Pinpoint the cell where the given text exists, returning its (X, Y) midpoint coordinate. 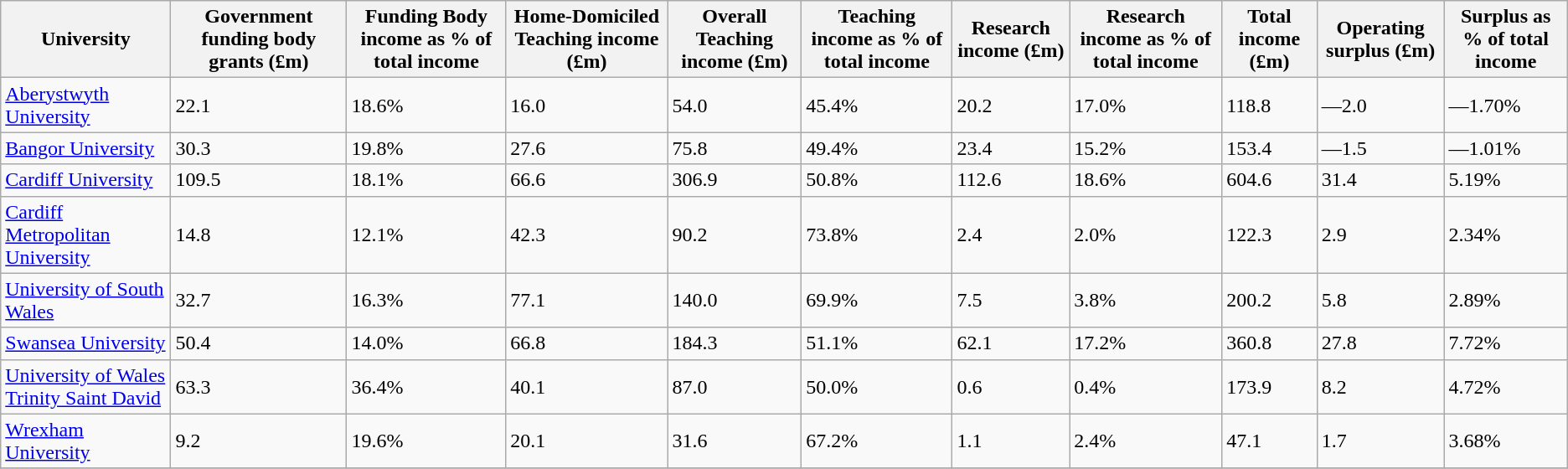
Total income (£m) (1270, 39)
62.1 (1011, 343)
17.0% (1146, 106)
67.2% (877, 441)
112.6 (1011, 180)
Bangor University (85, 148)
31.4 (1380, 180)
73.8% (877, 234)
5.8 (1380, 300)
54.0 (735, 106)
Teaching income as % of total income (877, 39)
66.6 (586, 180)
Government funding body grants (£m) (259, 39)
7.72% (1506, 343)
Home-Domiciled Teaching income (£m) (586, 39)
16.3% (426, 300)
69.9% (877, 300)
9.2 (259, 441)
—2.0 (1380, 106)
23.4 (1011, 148)
Cardiff University (85, 180)
140.0 (735, 300)
90.2 (735, 234)
Research income as % of total income (1146, 39)
5.19% (1506, 180)
0.6 (1011, 387)
32.7 (259, 300)
17.2% (1146, 343)
7.5 (1011, 300)
42.3 (586, 234)
19.6% (426, 441)
63.3 (259, 387)
77.1 (586, 300)
2.9 (1380, 234)
University of South Wales (85, 300)
8.2 (1380, 387)
200.2 (1270, 300)
Wrexham University (85, 441)
Surplus as % of total income (1506, 39)
360.8 (1270, 343)
20.1 (586, 441)
2.4 (1011, 234)
University of Wales Trinity Saint David (85, 387)
173.9 (1270, 387)
1.7 (1380, 441)
—1.5 (1380, 148)
19.8% (426, 148)
31.6 (735, 441)
2.89% (1506, 300)
122.3 (1270, 234)
Cardiff Metropolitan University (85, 234)
27.6 (586, 148)
40.1 (586, 387)
75.8 (735, 148)
50.8% (877, 180)
50.0% (877, 387)
109.5 (259, 180)
153.4 (1270, 148)
18.1% (426, 180)
12.1% (426, 234)
Overall Teaching income (£m) (735, 39)
306.9 (735, 180)
14.0% (426, 343)
Funding Body income as % of total income (426, 39)
2.34% (1506, 234)
3.8% (1146, 300)
118.8 (1270, 106)
15.2% (1146, 148)
36.4% (426, 387)
22.1 (259, 106)
20.2 (1011, 106)
Aberystwyth University (85, 106)
66.8 (586, 343)
Swansea University (85, 343)
Operating surplus (£m) (1380, 39)
87.0 (735, 387)
4.72% (1506, 387)
1.1 (1011, 441)
—1.01% (1506, 148)
3.68% (1506, 441)
30.3 (259, 148)
49.4% (877, 148)
184.3 (735, 343)
47.1 (1270, 441)
—1.70% (1506, 106)
14.8 (259, 234)
2.4% (1146, 441)
51.1% (877, 343)
27.8 (1380, 343)
Research income (£m) (1011, 39)
50.4 (259, 343)
0.4% (1146, 387)
604.6 (1270, 180)
45.4% (877, 106)
16.0 (586, 106)
2.0% (1146, 234)
University (85, 39)
